For the text-containing cell, return its midpoint in (x, y) coordinate format. 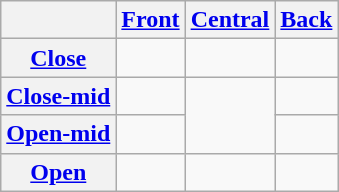
Open (58, 172)
Close-mid (58, 96)
Open-mid (58, 134)
Front (150, 20)
Central (230, 20)
Back (306, 20)
Close (58, 58)
